From the cell containing the given text, extract its center point as [X, Y] coordinate. 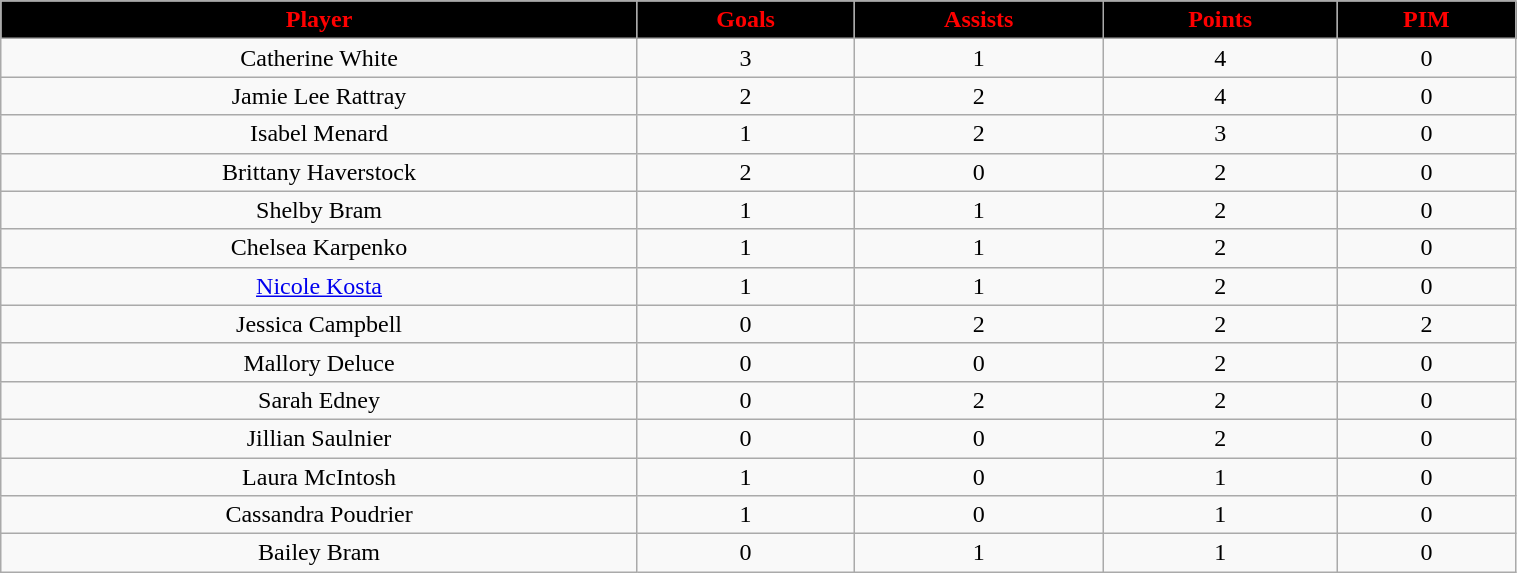
Catherine White [320, 58]
Jamie Lee Rattray [320, 96]
Isabel Menard [320, 134]
Player [320, 20]
Assists [979, 20]
Points [1220, 20]
Laura McIntosh [320, 477]
Bailey Bram [320, 553]
Shelby Bram [320, 210]
Jessica Campbell [320, 324]
PIM [1426, 20]
Nicole Kosta [320, 286]
Brittany Haverstock [320, 172]
Mallory Deluce [320, 362]
Goals [746, 20]
Jillian Saulnier [320, 438]
Chelsea Karpenko [320, 248]
Cassandra Poudrier [320, 515]
Sarah Edney [320, 400]
